Return the [x, y] coordinate for the center point of the cell that contains the specified text.  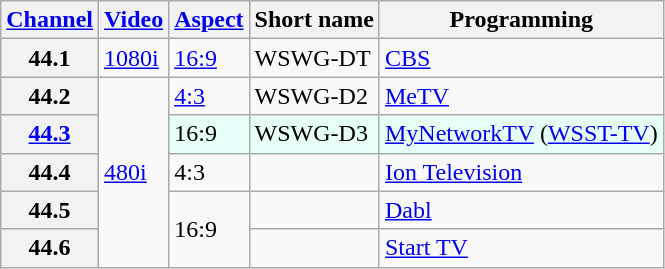
44.4 [50, 172]
Dabl [521, 210]
MeTV [521, 96]
Ion Television [521, 172]
480i [134, 172]
1080i [134, 58]
Video [134, 20]
44.2 [50, 96]
WSWG-D2 [314, 96]
MyNetworkTV (WSST-TV) [521, 134]
Short name [314, 20]
44.3 [50, 134]
Programming [521, 20]
44.6 [50, 248]
Aspect [209, 20]
Start TV [521, 248]
WSWG-D3 [314, 134]
CBS [521, 58]
WSWG-DT [314, 58]
Channel [50, 20]
44.1 [50, 58]
44.5 [50, 210]
